Scan for the cell matching the given text and deliver its (X, Y) coordinate at center. 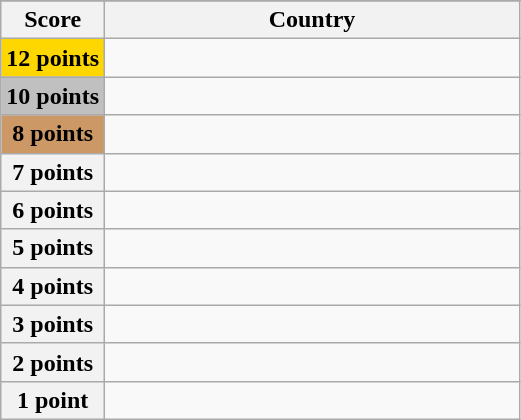
1 point (53, 400)
4 points (53, 286)
12 points (53, 58)
Country (312, 20)
10 points (53, 96)
Score (53, 20)
7 points (53, 172)
5 points (53, 248)
8 points (53, 134)
6 points (53, 210)
2 points (53, 362)
3 points (53, 324)
